Identify which cell holds the provided text, then report its [x, y] central coordinate. 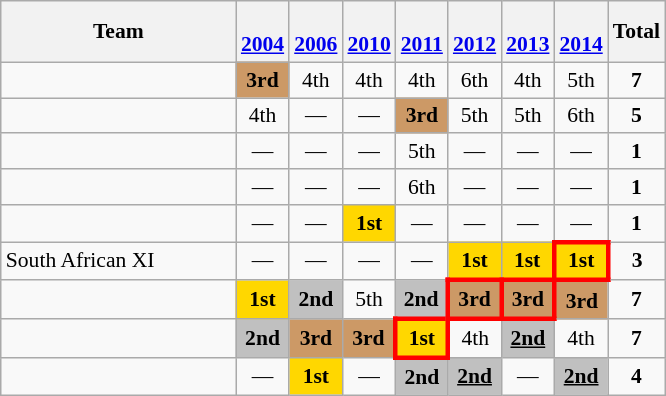
2012 [474, 32]
Total [636, 32]
2011 [422, 32]
2013 [528, 32]
Team [118, 32]
2004 [262, 32]
2006 [316, 32]
4 [636, 376]
3 [636, 262]
2010 [368, 32]
South African XI [118, 262]
2014 [580, 32]
5 [636, 116]
